Identify which cell holds the provided text, then report its (X, Y) central coordinate. 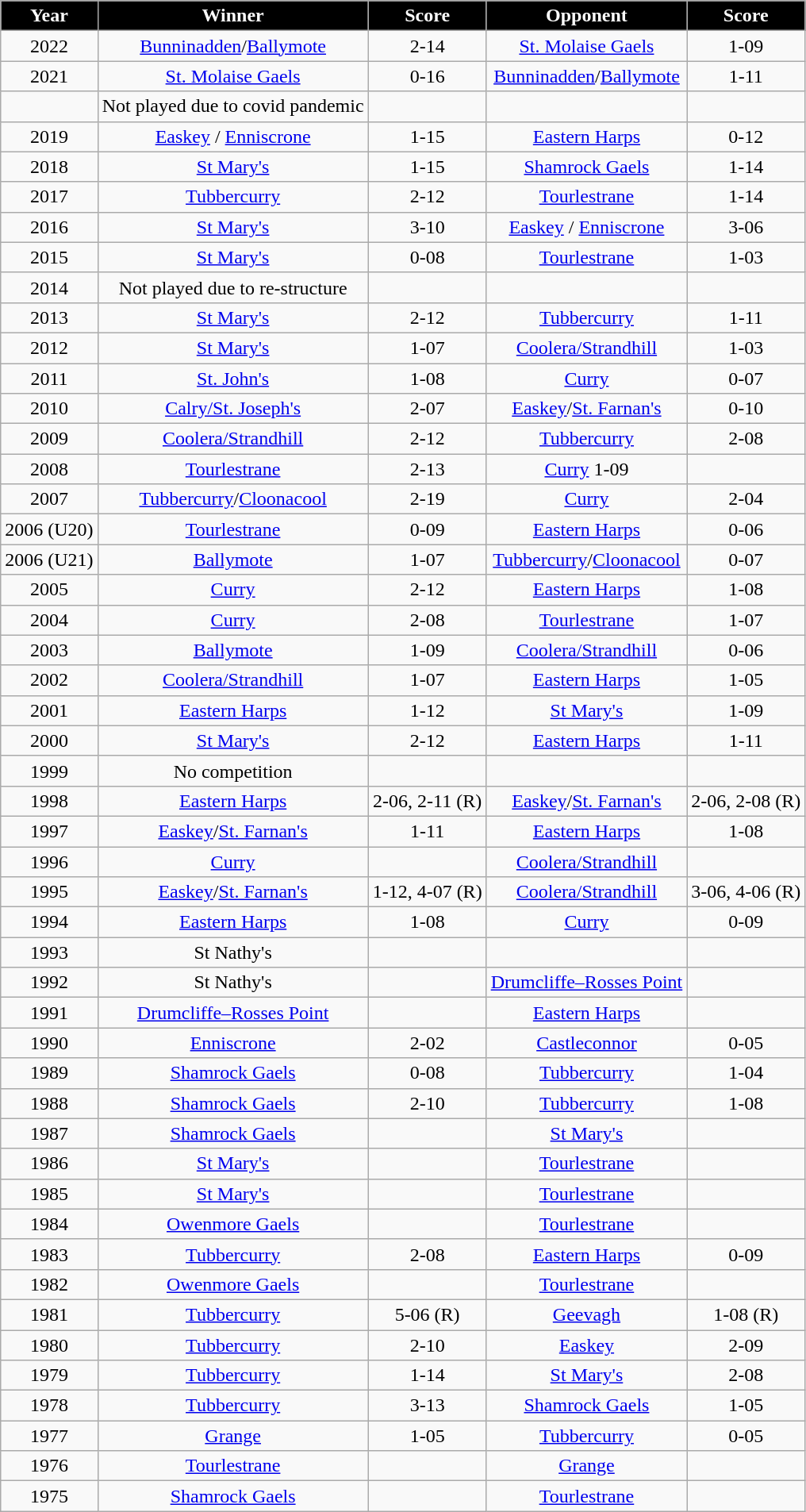
2015 (49, 257)
Easkey (587, 1345)
2017 (49, 197)
Castleconnor (587, 1043)
2019 (49, 137)
2005 (49, 590)
2-19 (427, 499)
1997 (49, 831)
2012 (49, 348)
1991 (49, 1013)
2016 (49, 227)
No competition (233, 771)
3-10 (427, 227)
2000 (49, 741)
2014 (49, 287)
2022 (49, 46)
2-06, 2-11 (R) (427, 801)
1975 (49, 1496)
1995 (49, 892)
1993 (49, 952)
2021 (49, 76)
1987 (49, 1133)
2006 (U21) (49, 560)
1-12, 4-07 (R) (427, 892)
2-07 (427, 409)
1982 (49, 1284)
2018 (49, 167)
5-06 (R) (427, 1314)
Winner (233, 16)
2-02 (427, 1043)
Year (49, 16)
1999 (49, 771)
1976 (49, 1466)
Calry/St. Joseph's (233, 409)
2-13 (427, 469)
1-08 (R) (746, 1314)
2001 (49, 710)
2011 (49, 379)
2-09 (746, 1345)
1986 (49, 1164)
1989 (49, 1073)
0-12 (746, 137)
1984 (49, 1224)
2003 (49, 650)
2004 (49, 620)
2-14 (427, 46)
Opponent (587, 16)
1985 (49, 1194)
1996 (49, 861)
3-06, 4-06 (R) (746, 892)
2002 (49, 680)
3-13 (427, 1406)
2006 (U20) (49, 529)
1978 (49, 1406)
2007 (49, 499)
1988 (49, 1103)
1977 (49, 1436)
2-04 (746, 499)
Geevagh (587, 1314)
Not played due to re-structure (233, 287)
3-06 (746, 227)
1979 (49, 1375)
2013 (49, 317)
1994 (49, 922)
1980 (49, 1345)
Curry 1-09 (587, 469)
1-04 (746, 1073)
Not played due to covid pandemic (233, 106)
2010 (49, 409)
St. John's (233, 379)
0-16 (427, 76)
1998 (49, 801)
1992 (49, 983)
1981 (49, 1314)
0-10 (746, 409)
2009 (49, 439)
1-12 (427, 710)
2008 (49, 469)
1990 (49, 1043)
1983 (49, 1254)
2-06, 2-08 (R) (746, 801)
Enniscrone (233, 1043)
